Locate the cell with the specified text and output its [x, y] center coordinate. 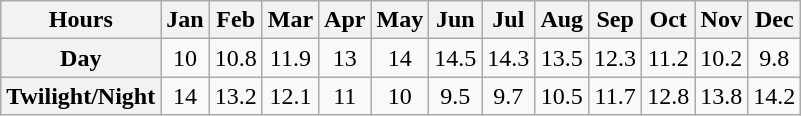
May [400, 20]
Day [81, 58]
12.1 [290, 96]
Apr [345, 20]
Mar [290, 20]
Dec [774, 20]
Jan [185, 20]
13.2 [236, 96]
Aug [562, 20]
10.8 [236, 58]
11.7 [616, 96]
13 [345, 58]
11.2 [668, 58]
11 [345, 96]
14.3 [508, 58]
9.5 [456, 96]
Jun [456, 20]
Twilight/Night [81, 96]
9.8 [774, 58]
14.2 [774, 96]
10.2 [722, 58]
Jul [508, 20]
14.5 [456, 58]
13.8 [722, 96]
9.7 [508, 96]
Nov [722, 20]
Oct [668, 20]
13.5 [562, 58]
11.9 [290, 58]
10.5 [562, 96]
Feb [236, 20]
12.8 [668, 96]
12.3 [616, 58]
Hours [81, 20]
Sep [616, 20]
